Determine the (x, y) coordinate at the center of the cell enclosing the given text.  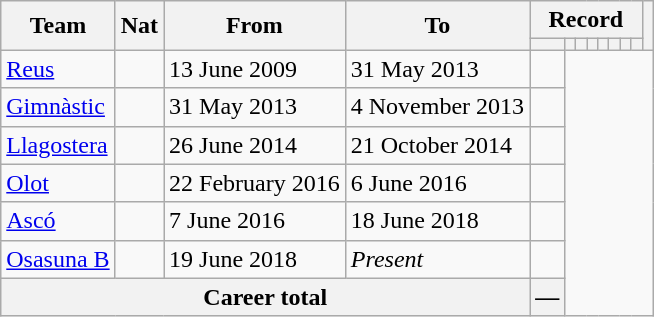
Reus (58, 69)
19 June 2018 (255, 259)
Olot (58, 183)
To (437, 26)
22 February 2016 (255, 183)
Llagostera (58, 145)
18 June 2018 (437, 221)
From (255, 26)
Career total (266, 297)
Gimnàstic (58, 107)
Osasuna B (58, 259)
7 June 2016 (255, 221)
Team (58, 26)
4 November 2013 (437, 107)
— (548, 297)
Nat (139, 26)
21 October 2014 (437, 145)
Present (437, 259)
Ascó (58, 221)
Record (586, 20)
6 June 2016 (437, 183)
13 June 2009 (255, 69)
26 June 2014 (255, 145)
